Determine the [x, y] coordinate at the center of the cell enclosing the given text.  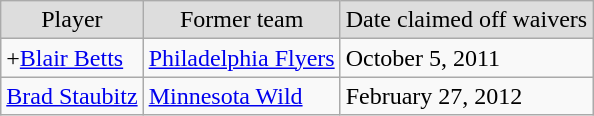
Minnesota Wild [242, 96]
February 27, 2012 [466, 96]
Philadelphia Flyers [242, 58]
Player [72, 20]
Brad Staubitz [72, 96]
+Blair Betts [72, 58]
Former team [242, 20]
October 5, 2011 [466, 58]
Date claimed off waivers [466, 20]
